Locate the cell with the specified text and output its (X, Y) center coordinate. 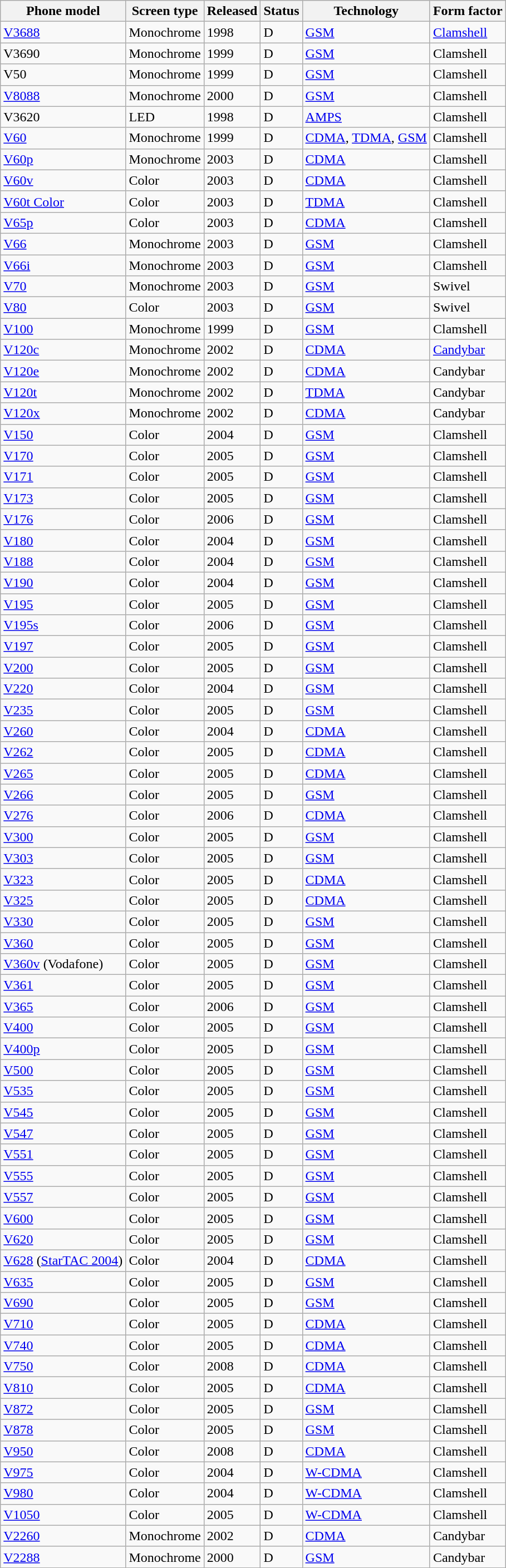
V195 (63, 604)
V170 (63, 456)
V872 (63, 1409)
V690 (63, 1303)
Screen type (165, 11)
V360 (63, 943)
V740 (63, 1345)
V555 (63, 1176)
Status (282, 11)
AMPS (366, 117)
V628 (StarTAC 2004) (63, 1260)
V975 (63, 1472)
V635 (63, 1281)
V500 (63, 1070)
Form factor (468, 11)
V80 (63, 308)
V325 (63, 900)
LED (165, 117)
V171 (63, 477)
V120e (63, 371)
V620 (63, 1239)
V361 (63, 985)
V260 (63, 731)
V70 (63, 287)
V176 (63, 519)
V60v (63, 180)
V535 (63, 1091)
V120c (63, 350)
V750 (63, 1367)
V557 (63, 1197)
V365 (63, 1007)
V265 (63, 773)
V120x (63, 413)
V551 (63, 1155)
V60 (63, 138)
V60p (63, 159)
V100 (63, 329)
V2260 (63, 1536)
V300 (63, 837)
V600 (63, 1218)
CDMA, TDMA, GSM (366, 138)
V303 (63, 858)
V66 (63, 244)
V545 (63, 1112)
V120t (63, 392)
V262 (63, 752)
V66i (63, 265)
V980 (63, 1493)
V8088 (63, 96)
V220 (63, 689)
V400p (63, 1049)
V810 (63, 1388)
V197 (63, 647)
V235 (63, 710)
V330 (63, 921)
V188 (63, 561)
V2288 (63, 1557)
V400 (63, 1028)
V173 (63, 498)
V360v (Vodafone) (63, 964)
Phone model (63, 11)
V60t Color (63, 201)
V65p (63, 223)
V878 (63, 1430)
V3690 (63, 53)
V950 (63, 1451)
V150 (63, 435)
V1050 (63, 1515)
V3688 (63, 32)
V50 (63, 75)
V266 (63, 795)
V190 (63, 583)
Technology (366, 11)
V323 (63, 879)
V547 (63, 1133)
Released (232, 11)
V200 (63, 668)
V710 (63, 1324)
V3620 (63, 117)
V195s (63, 625)
V276 (63, 816)
V180 (63, 540)
